Return (X, Y) of the center of cell containing provided text 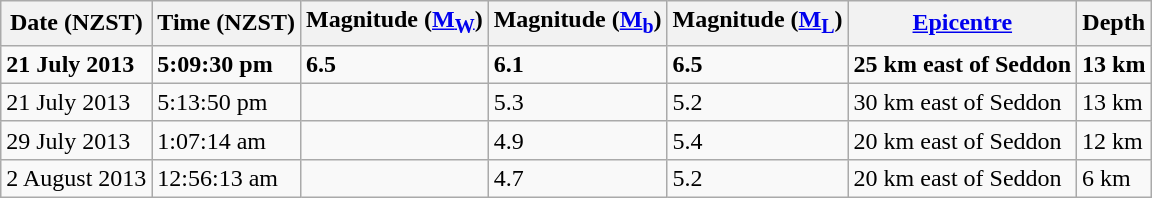
Magnitude (MW) (394, 23)
2 August 2013 (76, 178)
5.3 (578, 102)
12:56:13 am (226, 178)
5:13:50 pm (226, 102)
5.4 (758, 140)
Date (NZST) (76, 23)
5:09:30 pm (226, 64)
Epicentre (962, 23)
Magnitude (ML) (758, 23)
12 km (1114, 140)
Magnitude (Mb) (578, 23)
1:07:14 am (226, 140)
29 July 2013 (76, 140)
25 km east of Seddon (962, 64)
6.1 (578, 64)
4.7 (578, 178)
30 km east of Seddon (962, 102)
Time (NZST) (226, 23)
Depth (1114, 23)
4.9 (578, 140)
6 km (1114, 178)
